Detect which cell encompasses the target text, then output its (x, y) center coordinate. 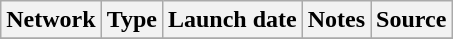
Network (51, 20)
Notes (336, 20)
Launch date (232, 20)
Type (132, 20)
Source (412, 20)
